Scan for the cell matching the given text and deliver its [X, Y] coordinate at center. 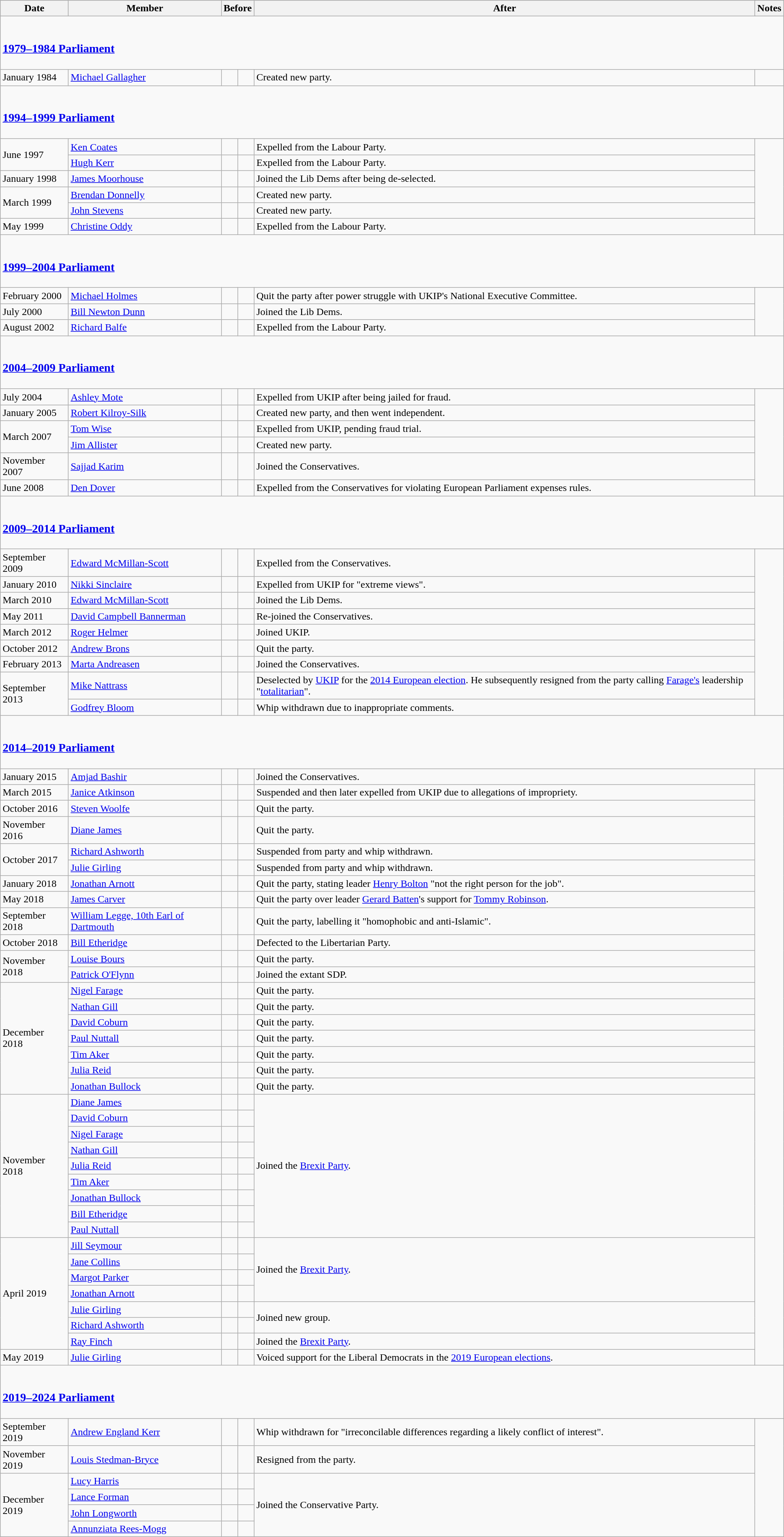
Michael Holmes [145, 296]
Quit the party, labelling it "homophobic and anti-Islamic". [505, 921]
Joined the Lib Dems after being de-selected. [505, 178]
January 2015 [34, 777]
1999–2004 Parliament [392, 261]
July 2004 [34, 397]
Joined UKIP. [505, 632]
Jill Seymour [145, 1245]
Whip withdrawn for "irreconcilable differences regarding a likely conflict of interest". [505, 1432]
January 1984 [34, 77]
October 2018 [34, 943]
1994–1999 Parliament [392, 112]
Whip withdrawn due to inappropriate comments. [505, 707]
Margot Parker [145, 1278]
June 2008 [34, 488]
2014–2019 Parliament [392, 741]
Lucy Harris [145, 1481]
Quit the party over leader Gerard Batten's support for Tommy Robinson. [505, 899]
2009–2014 Parliament [392, 523]
Deselected by UKIP for the 2014 European election. He subsequently resigned from the party calling Farage's leadership "totalitarian". [505, 685]
March 2012 [34, 632]
Jane Collins [145, 1261]
Defected to the Libertarian Party. [505, 943]
February 2000 [34, 296]
David Campbell Bannerman [145, 616]
Expelled from UKIP for "extreme views". [505, 584]
Quit the party, stating leader Henry Bolton "not the right person for the job". [505, 883]
Quit the party after power struggle with UKIP's National Executive Committee. [505, 296]
Nikki Sinclaire [145, 584]
John Stevens [145, 211]
May 1999 [34, 227]
July 2000 [34, 312]
Sajjad Karim [145, 467]
October 2012 [34, 648]
Ashley Mote [145, 397]
James Carver [145, 899]
March 2015 [34, 793]
January 1998 [34, 178]
Godfrey Bloom [145, 707]
January 2018 [34, 883]
Mike Nattrass [145, 685]
James Moorhouse [145, 178]
2019–2024 Parliament [392, 1392]
May 2018 [34, 899]
Suspended and then later expelled from UKIP due to allegations of impropriety. [505, 793]
Andrew England Kerr [145, 1432]
May 2011 [34, 616]
Den Dover [145, 488]
Expelled from the Conservatives. [505, 563]
Patrick O'Flynn [145, 974]
1979–1984 Parliament [392, 43]
December 2018 [34, 1038]
2004–2009 Parliament [392, 362]
John Longworth [145, 1513]
Date [34, 8]
Marta Andreasen [145, 664]
June 1997 [34, 155]
March 2010 [34, 600]
Member [145, 8]
November 2007 [34, 467]
Bill Newton Dunn [145, 312]
November 2019 [34, 1460]
Robert Kilroy-Silk [145, 413]
Steven Woolfe [145, 809]
May 2019 [34, 1357]
Expelled from the Conservatives for violating European Parliament expenses rules. [505, 488]
Created new party, and then went independent. [505, 413]
Re-joined the Conservatives. [505, 616]
Hugh Kerr [145, 163]
Tom Wise [145, 429]
September 2013 [34, 694]
William Legge, 10th Earl of Dartmouth [145, 921]
Andrew Brons [145, 648]
March 1999 [34, 203]
Roger Helmer [145, 632]
Christine Oddy [145, 227]
Amjad Bashir [145, 777]
October 2017 [34, 860]
December 2019 [34, 1505]
Joined the Conservative Party. [505, 1505]
April 2019 [34, 1293]
Louis Stedman-Bryce [145, 1460]
Jim Allister [145, 444]
Richard Balfe [145, 328]
Janice Atkinson [145, 793]
Ray Finch [145, 1341]
Louise Bours [145, 958]
January 2010 [34, 584]
Lance Forman [145, 1497]
January 2005 [34, 413]
Expelled from UKIP, pending fraud trial. [505, 429]
Joined new group. [505, 1317]
Voiced support for the Liberal Democrats in the 2019 European elections. [505, 1357]
Notes [769, 8]
August 2002 [34, 328]
September 2009 [34, 563]
September 2019 [34, 1432]
September 2018 [34, 921]
Michael Gallagher [145, 77]
Joined the extant SDP. [505, 974]
After [505, 8]
February 2013 [34, 664]
Ken Coates [145, 147]
November 2016 [34, 830]
Brendan Donnelly [145, 195]
October 2016 [34, 809]
Resigned from the party. [505, 1460]
March 2007 [34, 437]
Expelled from UKIP after being jailed for fraud. [505, 397]
Annunziata Rees-Mogg [145, 1529]
Before [238, 8]
